From the cell containing the given text, extract its center point as [x, y] coordinate. 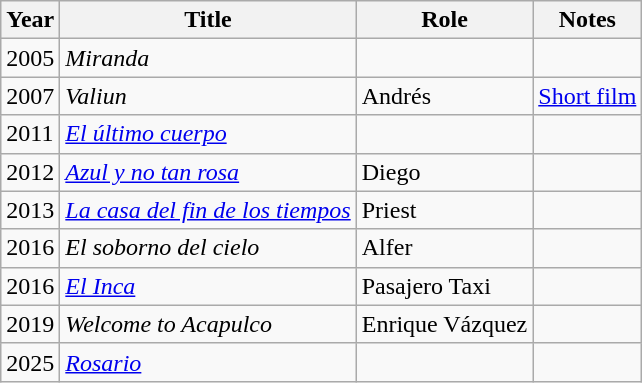
Miranda [208, 58]
2005 [30, 58]
Pasajero Taxi [444, 286]
La casa del fin de los tiempos [208, 210]
Year [30, 20]
2012 [30, 172]
Notes [588, 20]
Diego [444, 172]
Valiun [208, 96]
Azul y no tan rosa [208, 172]
Priest [444, 210]
Rosario [208, 362]
Enrique Vázquez [444, 324]
2011 [30, 134]
Alfer [444, 248]
El Inca [208, 286]
Title [208, 20]
2013 [30, 210]
2007 [30, 96]
Andrés [444, 96]
2019 [30, 324]
2025 [30, 362]
Role [444, 20]
Welcome to Acapulco [208, 324]
Short film [588, 96]
El soborno del cielo [208, 248]
El último cuerpo [208, 134]
